Provide the (x, y) coordinate of the cell's center where the given text is located.  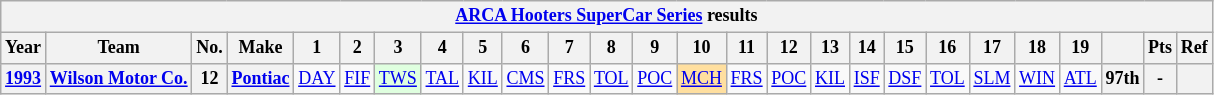
No. (210, 48)
DSF (905, 78)
SLM (992, 78)
2 (358, 48)
5 (482, 48)
16 (948, 48)
Ref (1194, 48)
97th (1122, 78)
10 (702, 48)
Pts (1160, 48)
- (1160, 78)
9 (655, 48)
CMS (526, 78)
ARCA Hooters SuperCar Series results (606, 16)
DAY (317, 78)
ISF (866, 78)
Team (118, 48)
15 (905, 48)
FIF (358, 78)
19 (1080, 48)
TWS (398, 78)
11 (746, 48)
TAL (442, 78)
18 (1038, 48)
4 (442, 48)
MCH (702, 78)
6 (526, 48)
14 (866, 48)
13 (830, 48)
3 (398, 48)
7 (570, 48)
8 (612, 48)
Year (24, 48)
WIN (1038, 78)
17 (992, 48)
Pontiac (260, 78)
1993 (24, 78)
ATL (1080, 78)
Make (260, 48)
Wilson Motor Co. (118, 78)
1 (317, 48)
